Return the (X, Y) coordinate for the center point of the cell that contains the specified text.  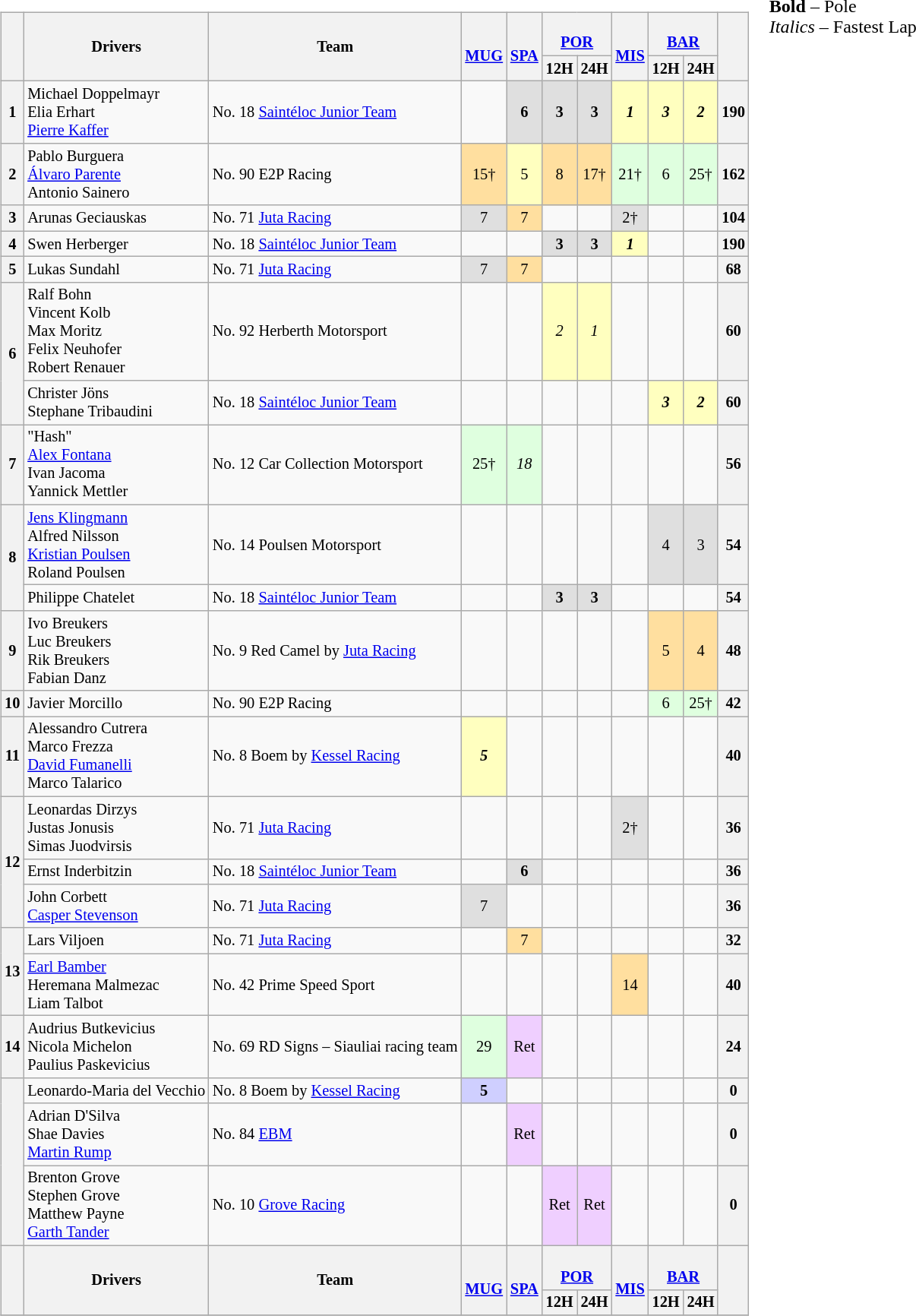
Ralf Bohn Vincent Kolb Max Moritz Felix Neuhofer Robert Renauer (116, 331)
No. 42 Prime Speed Sport (335, 985)
104 (733, 218)
Javier Morcillo (116, 704)
15† (484, 175)
No. 84 EBM (335, 1134)
Earl Bamber Heremana Malmezac Liam Talbot (116, 985)
Ernst Inderbitzin (116, 872)
No. 10 Grove Racing (335, 1206)
12 (12, 862)
No. 14 Poulsen Motorsport (335, 545)
Jens Klingmann Alfred Nilsson Kristian Poulsen Roland Poulsen (116, 545)
29 (484, 1047)
21† (630, 175)
Arunas Geciauskas (116, 218)
Swen Herberger (116, 244)
17† (595, 175)
24 (733, 1047)
"Hash" Alex Fontana Ivan Jacoma Yannick Mettler (116, 465)
No. 69 RD Signs – Siauliai racing team (335, 1047)
18 (524, 465)
10 (12, 704)
48 (733, 651)
Brenton Grove Stephen Grove Matthew Payne Garth Tander (116, 1206)
Ivo Breukers Luc Breukers Rik Breukers Fabian Danz (116, 651)
Adrian D'Silva Shae Davies Martin Rump (116, 1134)
Pablo Burguera Álvaro Parente Antonio Sainero (116, 175)
No. 92 Herberth Motorsport (335, 331)
Audrius Butkevicius Nicola Michelon Paulius Paskevicius (116, 1047)
No. 9 Red Camel by Juta Racing (335, 651)
32 (733, 941)
Philippe Chatelet (116, 598)
Christer Jöns Stephane Tribaudini (116, 403)
Lukas Sundahl (116, 270)
11 (12, 757)
162 (733, 175)
Michael Doppelmayr Elia Erhart Pierre Kaffer (116, 112)
68 (733, 270)
Lars Viljoen (116, 941)
Alessandro Cutrera Marco Frezza David Fumanelli Marco Talarico (116, 757)
No. 12 Car Collection Motorsport (335, 465)
Leonardas Dirzys Justas Jonusis Simas Juodvirsis (116, 827)
9 (12, 651)
42 (733, 704)
56 (733, 465)
13 (12, 971)
John Corbett Casper Stevenson (116, 906)
Leonardo-Maria del Vecchio (116, 1090)
